Detect which cell encompasses the target text, then output its [x, y] center coordinate. 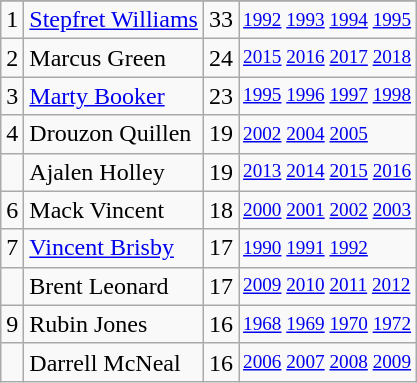
Darrell McNeal [114, 362]
7 [12, 248]
1 [12, 20]
2006 2007 2008 2009 [326, 362]
1995 1996 1997 1998 [326, 96]
2009 2010 2011 2012 [326, 286]
Rubin Jones [114, 324]
2002 2004 2005 [326, 134]
2013 2014 2015 2016 [326, 172]
Mack Vincent [114, 210]
Vincent Brisby [114, 248]
Stepfret Williams [114, 20]
1992 1993 1994 1995 [326, 20]
23 [220, 96]
Brent Leonard [114, 286]
1968 1969 1970 1972 [326, 324]
24 [220, 58]
Marcus Green [114, 58]
Drouzon Quillen [114, 134]
Marty Booker [114, 96]
6 [12, 210]
2000 2001 2002 2003 [326, 210]
2 [12, 58]
9 [12, 324]
3 [12, 96]
Ajalen Holley [114, 172]
4 [12, 134]
1990 1991 1992 [326, 248]
2015 2016 2017 2018 [326, 58]
33 [220, 20]
18 [220, 210]
